Capture the cell that displays the provided text and extract its [X, Y] central coordinate. 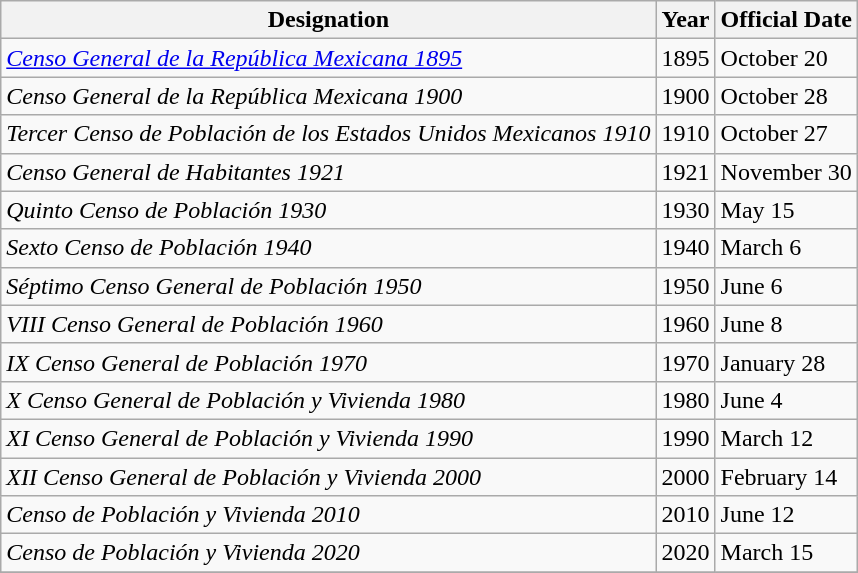
1900 [686, 96]
Censo de Población y Vivienda 2010 [328, 515]
Designation [328, 20]
Censo de Población y Vivienda 2020 [328, 553]
XII Censo General de Población y Vivienda 2000 [328, 477]
June 12 [786, 515]
IX Censo General de Población 1970 [328, 362]
June 6 [786, 286]
1930 [686, 210]
October 20 [786, 58]
2000 [686, 477]
June 4 [786, 400]
1960 [686, 324]
1895 [686, 58]
2020 [686, 553]
XI Censo General de Población y Vivienda 1990 [328, 438]
1990 [686, 438]
1910 [686, 134]
Tercer Censo de Población de los Estados Unidos Mexicanos 1910 [328, 134]
1970 [686, 362]
X Censo General de Población y Vivienda 1980 [328, 400]
February 14 [786, 477]
March 15 [786, 553]
March 6 [786, 248]
1940 [686, 248]
Year [686, 20]
Quinto Censo de Población 1930 [328, 210]
October 28 [786, 96]
Censo General de la República Mexicana 1895 [328, 58]
1921 [686, 172]
October 27 [786, 134]
1950 [686, 286]
Sexto Censo de Población 1940 [328, 248]
June 8 [786, 324]
Censo General de Habitantes 1921 [328, 172]
January 28 [786, 362]
Séptimo Censo General de Población 1950 [328, 286]
1980 [686, 400]
November 30 [786, 172]
2010 [686, 515]
May 15 [786, 210]
Censo General de la República Mexicana 1900 [328, 96]
March 12 [786, 438]
Official Date [786, 20]
VIII Censo General de Población 1960 [328, 324]
